Search for the cell housing the specified text and yield its [x, y] center coordinate. 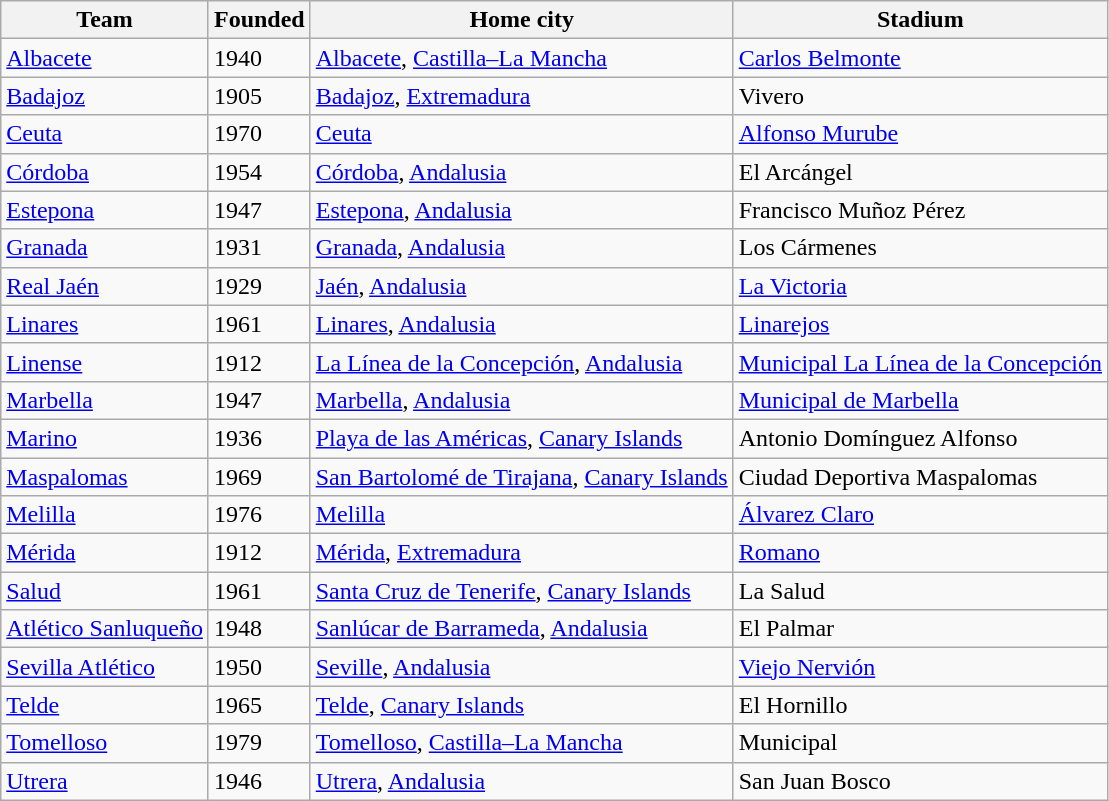
Stadium [920, 20]
1936 [259, 438]
1976 [259, 515]
1931 [259, 248]
Ciudad Deportiva Maspalomas [920, 477]
Linares [105, 324]
Mérida, Extremadura [522, 553]
Santa Cruz de Tenerife, Canary Islands [522, 591]
Córdoba [105, 172]
1950 [259, 667]
1965 [259, 705]
Linense [105, 362]
1905 [259, 96]
Maspalomas [105, 477]
Sevilla Atlético [105, 667]
Utrera [105, 781]
Tomelloso [105, 743]
Viejo Nervión [920, 667]
1970 [259, 134]
Romano [920, 553]
Utrera, Andalusia [522, 781]
Atlético Sanluqueño [105, 629]
Mérida [105, 553]
Estepona, Andalusia [522, 210]
Real Jaén [105, 286]
Telde [105, 705]
Founded [259, 20]
Francisco Muñoz Pérez [920, 210]
Home city [522, 20]
Antonio Domínguez Alfonso [920, 438]
Marino [105, 438]
Municipal de Marbella [920, 400]
La Victoria [920, 286]
Playa de las Américas, Canary Islands [522, 438]
Linarejos [920, 324]
Badajoz [105, 96]
Albacete [105, 58]
Salud [105, 591]
1979 [259, 743]
1948 [259, 629]
Los Cármenes [920, 248]
Linares, Andalusia [522, 324]
San Bartolomé de Tirajana, Canary Islands [522, 477]
1946 [259, 781]
Municipal La Línea de la Concepción [920, 362]
Albacete, Castilla–La Mancha [522, 58]
Granada [105, 248]
Jaén, Andalusia [522, 286]
Marbella, Andalusia [522, 400]
El Arcángel [920, 172]
Granada, Andalusia [522, 248]
Tomelloso, Castilla–La Mancha [522, 743]
Marbella [105, 400]
San Juan Bosco [920, 781]
La Salud [920, 591]
1969 [259, 477]
Telde, Canary Islands [522, 705]
Team [105, 20]
Badajoz, Extremadura [522, 96]
Seville, Andalusia [522, 667]
Alfonso Murube [920, 134]
La Línea de la Concepción, Andalusia [522, 362]
Álvarez Claro [920, 515]
Estepona [105, 210]
Sanlúcar de Barrameda, Andalusia [522, 629]
El Hornillo [920, 705]
1940 [259, 58]
Municipal [920, 743]
Córdoba, Andalusia [522, 172]
El Palmar [920, 629]
1954 [259, 172]
1929 [259, 286]
Carlos Belmonte [920, 58]
Vivero [920, 96]
